Identify which cell holds the provided text, then report its (x, y) central coordinate. 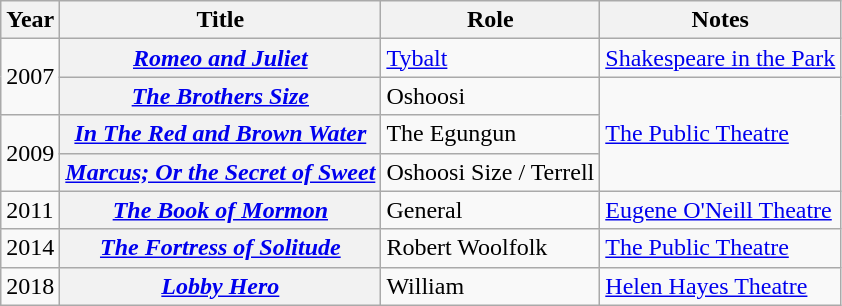
Notes (720, 20)
Lobby Hero (220, 286)
Role (490, 20)
Oshoosi Size / Terrell (490, 172)
The Fortress of Solitude (220, 248)
Helen Hayes Theatre (720, 286)
Eugene O'Neill Theatre (720, 210)
Marcus; Or the Secret of Sweet (220, 172)
Year (30, 20)
2014 (30, 248)
2009 (30, 153)
Oshoosi (490, 96)
In The Red and Brown Water (220, 134)
Romeo and Juliet (220, 58)
The Egungun (490, 134)
The Book of Mormon (220, 210)
Title (220, 20)
Tybalt (490, 58)
General (490, 210)
Shakespeare in the Park (720, 58)
2018 (30, 286)
The Brothers Size (220, 96)
William (490, 286)
2011 (30, 210)
2007 (30, 77)
Robert Woolfolk (490, 248)
